Scan for the cell matching the given text and deliver its [X, Y] coordinate at center. 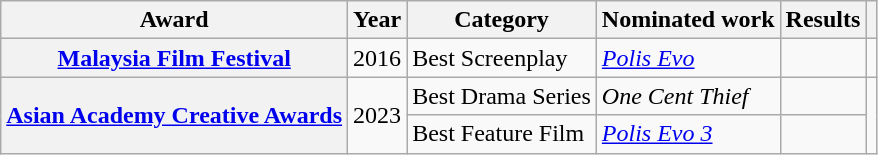
One Cent Thief [688, 96]
Results [823, 20]
Polis Evo [688, 58]
Nominated work [688, 20]
Category [502, 20]
Best Feature Film [502, 134]
2023 [378, 115]
Award [174, 20]
2016 [378, 58]
Polis Evo 3 [688, 134]
Best Screenplay [502, 58]
Asian Academy Creative Awards [174, 115]
Malaysia Film Festival [174, 58]
Year [378, 20]
Best Drama Series [502, 96]
